Scan for the cell matching the given text and deliver its (x, y) coordinate at center. 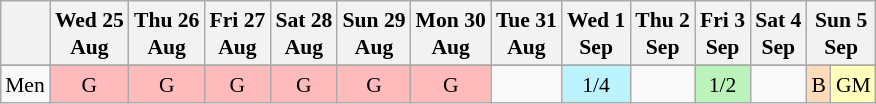
Sat 28Aug (304, 33)
Sun 29Aug (374, 33)
Tue 31Aug (526, 33)
Wed 1Sep (596, 33)
Fri 3Sep (722, 33)
GM (854, 84)
Thu 26Aug (167, 33)
1/2 (722, 84)
Mon 30Aug (451, 33)
Fri 27Aug (237, 33)
B (818, 84)
Thu 2Sep (662, 33)
Wed 25Aug (90, 33)
Men (25, 84)
1/4 (596, 84)
Sun 5Sep (840, 33)
Sat 4Sep (778, 33)
